Find where the given text appears and provide that cell's center as (X, Y) coordinate. 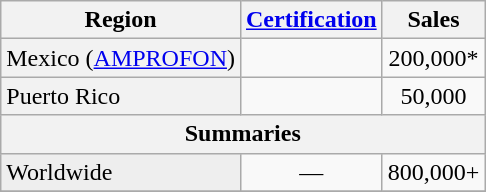
200,000* (434, 58)
Certification (311, 20)
Region (121, 20)
— (311, 172)
Summaries (243, 134)
Puerto Rico (121, 96)
Worldwide (121, 172)
800,000+ (434, 172)
50,000 (434, 96)
Mexico (AMPROFON) (121, 58)
Sales (434, 20)
